From the cell containing the given text, extract its center point as (x, y) coordinate. 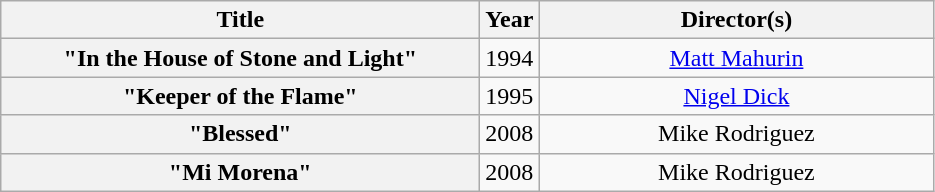
"Blessed" (240, 134)
"In the House of Stone and Light" (240, 58)
1994 (510, 58)
1995 (510, 96)
"Mi Morena" (240, 172)
Matt Mahurin (736, 58)
Year (510, 20)
"Keeper of the Flame" (240, 96)
Director(s) (736, 20)
Nigel Dick (736, 96)
Title (240, 20)
